Identify which cell holds the provided text, then report its (x, y) central coordinate. 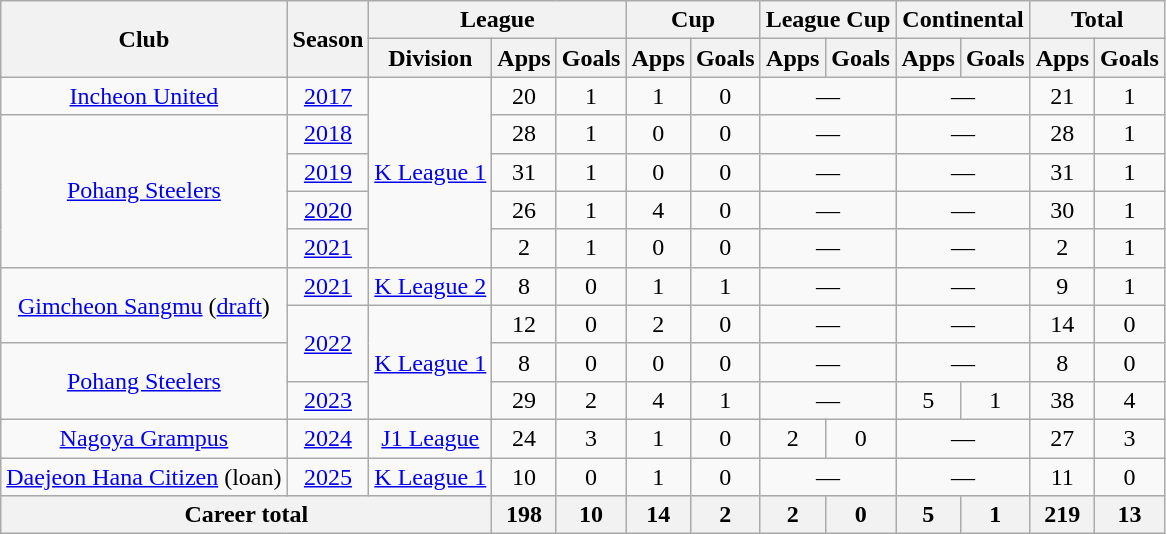
League (498, 20)
League Cup (828, 20)
Daejeon Hana Citizen (loan) (144, 477)
Cup (693, 20)
K League 2 (430, 286)
Gimcheon Sangmu (draft) (144, 305)
2019 (328, 172)
2018 (328, 134)
Total (1097, 20)
13 (1130, 515)
2022 (328, 343)
198 (524, 515)
12 (524, 324)
11 (1062, 477)
Season (328, 39)
27 (1062, 438)
2024 (328, 438)
Club (144, 39)
30 (1062, 210)
38 (1062, 400)
26 (524, 210)
2017 (328, 96)
2020 (328, 210)
Division (430, 58)
219 (1062, 515)
2023 (328, 400)
J1 League (430, 438)
Continental (963, 20)
Incheon United (144, 96)
2025 (328, 477)
20 (524, 96)
21 (1062, 96)
24 (524, 438)
Career total (246, 515)
29 (524, 400)
9 (1062, 286)
Nagoya Grampus (144, 438)
